Identify which cell holds the provided text, then report its [X, Y] central coordinate. 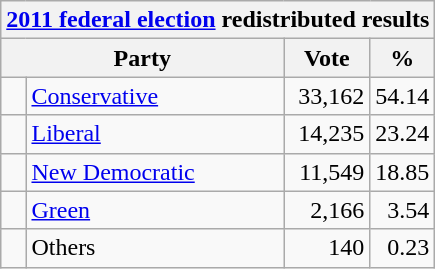
14,235 [327, 134]
Liberal [155, 134]
33,162 [327, 96]
New Democratic [155, 172]
3.54 [402, 210]
0.23 [402, 248]
Conservative [155, 96]
11,549 [327, 172]
23.24 [402, 134]
Party [142, 58]
2,166 [327, 210]
18.85 [402, 172]
Vote [327, 58]
Others [155, 248]
54.14 [402, 96]
140 [327, 248]
2011 federal election redistributed results [218, 20]
Green [155, 210]
% [402, 58]
